Output the [X, Y] coordinate of the center of the cell containing the given text.  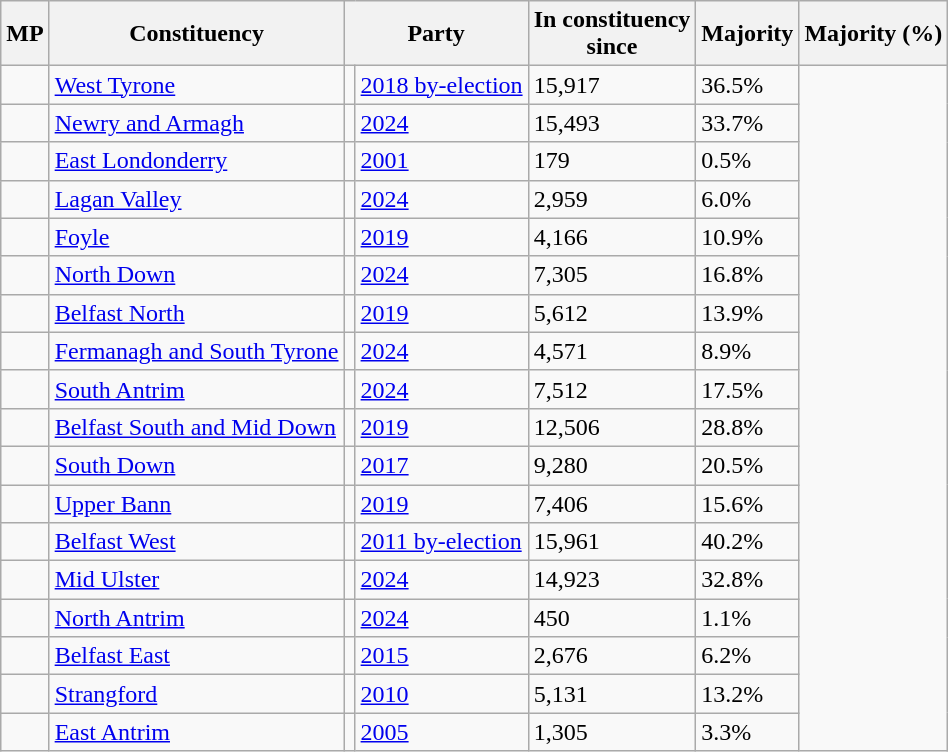
North Antrim [196, 618]
Strangford [196, 694]
In constituencysince [612, 34]
Belfast South and Mid Down [196, 427]
4,571 [612, 351]
2005 [442, 732]
16.8% [748, 275]
14,923 [612, 580]
6.0% [748, 199]
1.1% [748, 618]
Constituency [196, 34]
0.5% [748, 161]
Party [436, 34]
5,131 [612, 694]
13.9% [748, 313]
15.6% [748, 503]
MP [25, 34]
1,305 [612, 732]
3.3% [748, 732]
South Down [196, 465]
8.9% [748, 351]
179 [612, 161]
Newry and Armagh [196, 123]
5,612 [612, 313]
2,676 [612, 656]
33.7% [748, 123]
Belfast North [196, 313]
13.2% [748, 694]
36.5% [748, 85]
2015 [442, 656]
2001 [442, 161]
17.5% [748, 389]
North Down [196, 275]
Mid Ulster [196, 580]
Foyle [196, 237]
28.8% [748, 427]
East Antrim [196, 732]
Belfast West [196, 542]
4,166 [612, 237]
2018 by-election [442, 85]
2,959 [612, 199]
Upper Bann [196, 503]
15,493 [612, 123]
South Antrim [196, 389]
Fermanagh and South Tyrone [196, 351]
7,406 [612, 503]
10.9% [748, 237]
15,917 [612, 85]
7,305 [612, 275]
12,506 [612, 427]
Majority (%) [874, 34]
15,961 [612, 542]
9,280 [612, 465]
2011 by-election [442, 542]
450 [612, 618]
6.2% [748, 656]
7,512 [612, 389]
West Tyrone [196, 85]
Belfast East [196, 656]
2010 [442, 694]
20.5% [748, 465]
2017 [442, 465]
Lagan Valley [196, 199]
40.2% [748, 542]
Majority [748, 34]
32.8% [748, 580]
East Londonderry [196, 161]
